Extract the [x, y] coordinate from the center of the cell holding the provided text.  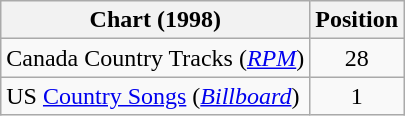
28 [357, 58]
1 [357, 96]
Canada Country Tracks (RPM) [156, 58]
Chart (1998) [156, 20]
US Country Songs (Billboard) [156, 96]
Position [357, 20]
